Scan for the cell matching the given text and deliver its (x, y) coordinate at center. 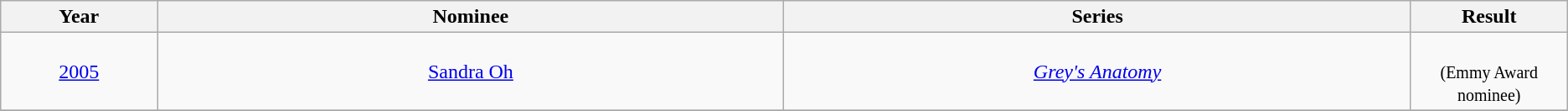
Grey's Anatomy (1097, 71)
2005 (79, 71)
Series (1097, 17)
Result (1489, 17)
Nominee (471, 17)
Sandra Oh (471, 71)
Year (79, 17)
(Emmy Award nominee) (1489, 71)
